Capture the cell that displays the provided text and extract its (X, Y) central coordinate. 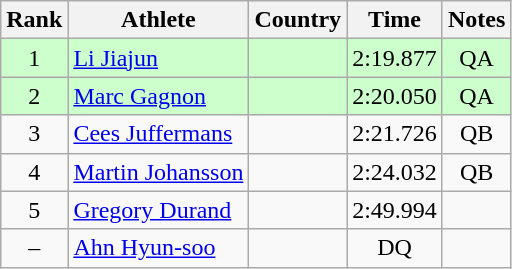
5 (34, 210)
Ahn Hyun-soo (158, 248)
– (34, 248)
Country (298, 20)
2:20.050 (395, 96)
2 (34, 96)
Gregory Durand (158, 210)
Cees Juffermans (158, 134)
DQ (395, 248)
1 (34, 58)
Marc Gagnon (158, 96)
Notes (476, 20)
Martin Johansson (158, 172)
Rank (34, 20)
3 (34, 134)
2:21.726 (395, 134)
2:24.032 (395, 172)
Li Jiajun (158, 58)
Time (395, 20)
Athlete (158, 20)
2:49.994 (395, 210)
4 (34, 172)
2:19.877 (395, 58)
